Detect which cell encompasses the target text, then output its (x, y) center coordinate. 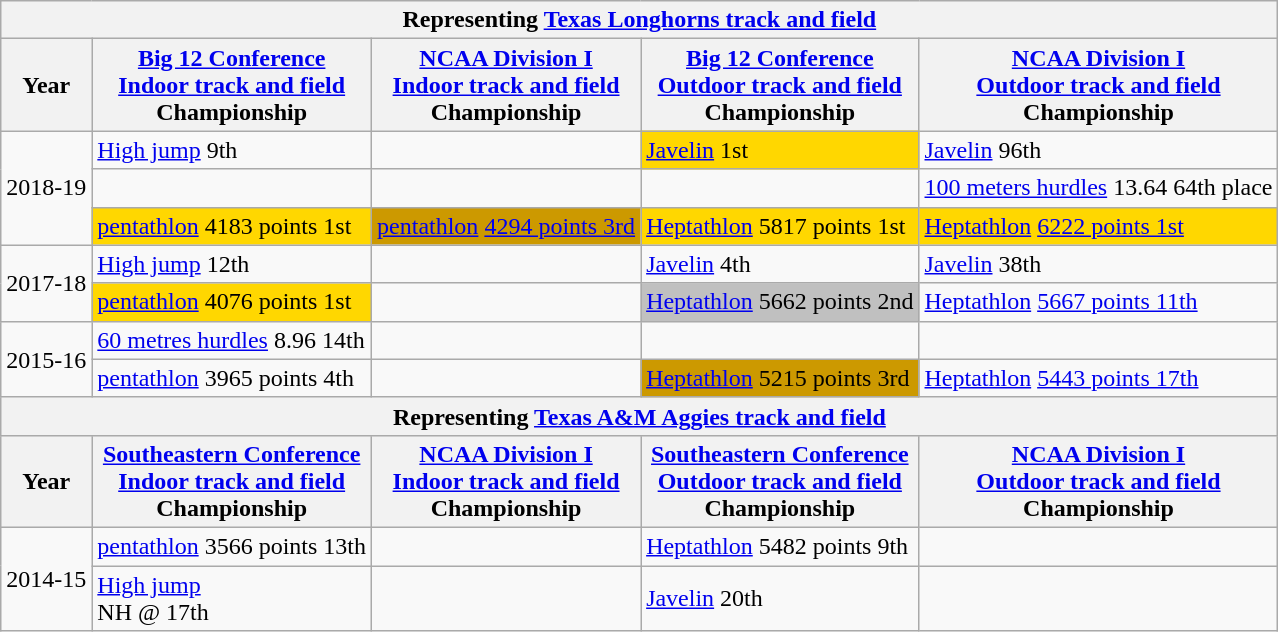
pentathlon 4183 points 1st (232, 226)
Representing Texas Longhorns track and field (640, 20)
100 meters hurdles 13.64 64th place (1098, 188)
2018-19 (46, 188)
pentathlon 4076 points 1st (232, 302)
Big 12 ConferenceOutdoor track and fieldChampionship (780, 85)
Heptathlon 5662 points 2nd (780, 302)
pentathlon 3965 points 4th (232, 378)
Heptathlon 5817 points 1st (780, 226)
Heptathlon 5215 points 3rd (780, 378)
Southeastern ConferenceIndoor track and fieldChampionship (232, 481)
Heptathlon 5667 points 11th (1098, 302)
Javelin 4th (780, 264)
2015-16 (46, 359)
Representing Texas A&M Aggies track and field (640, 416)
Southeastern ConferenceOutdoor track and fieldChampionship (780, 481)
Heptathlon 5482 points 9th (780, 546)
Javelin 20th (780, 598)
Heptathlon 5443 points 17th (1098, 378)
60 metres hurdles 8.96 14th (232, 340)
High jump 12th (232, 264)
Big 12 ConferenceIndoor track and fieldChampionship (232, 85)
Javelin 38th (1098, 264)
pentathlon 4294 points 3rd (506, 226)
pentathlon 3566 points 13th (232, 546)
2014-15 (46, 578)
High jumpNH @ 17th (232, 598)
High jump 9th (232, 150)
Javelin 1st (780, 150)
Javelin 96th (1098, 150)
2017-18 (46, 283)
Heptathlon 6222 points 1st (1098, 226)
